Scan for the cell matching the given text and deliver its [x, y] coordinate at center. 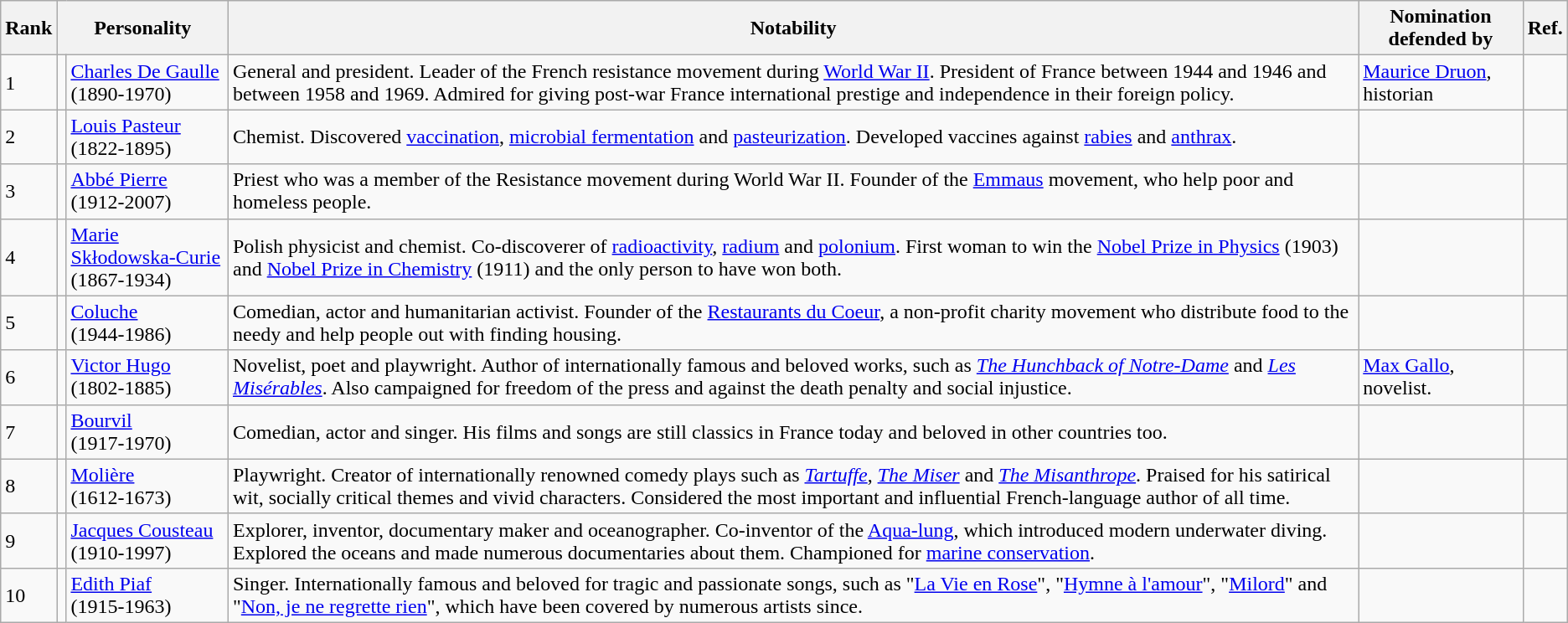
Nomination defended by [1441, 28]
Abbé Pierre(1912-2007) [147, 191]
Coluche(1944-1986) [147, 323]
Ref. [1545, 28]
Notability [792, 28]
Jacques Cousteau(1910-1997) [147, 541]
Maurice Druon, historian [1441, 82]
Charles De Gaulle(1890-1970) [147, 82]
Personality [142, 28]
1 [28, 82]
Priest who was a member of the Resistance movement during World War II. Founder of the Emmaus movement, who help poor and homeless people. [792, 191]
Victor Hugo(1802-1885) [147, 377]
2 [28, 137]
Chemist. Discovered vaccination, microbial fermentation and pasteurization. Developed vaccines against rabies and anthrax. [792, 137]
10 [28, 595]
Bourvil(1917-1970) [147, 432]
Max Gallo, novelist. [1441, 377]
Rank [28, 28]
Marie Skłodowska-Curie(1867-1934) [147, 257]
Comedian, actor and singer. His films and songs are still classics in France today and beloved in other countries too. [792, 432]
8 [28, 486]
Edith Piaf(1915-1963) [147, 595]
5 [28, 323]
Molière(1612-1673) [147, 486]
6 [28, 377]
9 [28, 541]
Louis Pasteur(1822-1895) [147, 137]
7 [28, 432]
4 [28, 257]
3 [28, 191]
